Return the (x, y) coordinate for the center point of the cell that contains the specified text.  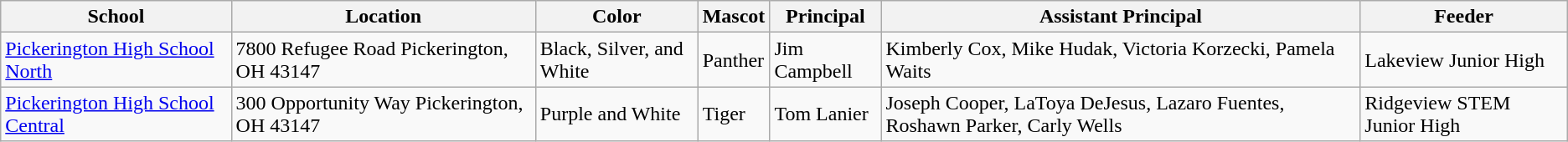
300 Opportunity Way Pickerington, OH 43147 (384, 114)
Tom Lanier (826, 114)
Location (384, 17)
Ridgeview STEM Junior High (1464, 114)
Pickerington High School North (116, 60)
Panther (734, 60)
7800 Refugee Road Pickerington, OH 43147 (384, 60)
Color (616, 17)
Assistant Principal (1121, 17)
School (116, 17)
Purple and White (616, 114)
Kimberly Cox, Mike Hudak, Victoria Korzecki, Pamela Waits (1121, 60)
Mascot (734, 17)
Jim Campbell (826, 60)
Black, Silver, and White (616, 60)
Joseph Cooper, LaToya DeJesus, Lazaro Fuentes, Roshawn Parker, Carly Wells (1121, 114)
Principal (826, 17)
Tiger (734, 114)
Lakeview Junior High (1464, 60)
Feeder (1464, 17)
Pickerington High School Central (116, 114)
